Locate the cell with the specified text and output its [x, y] center coordinate. 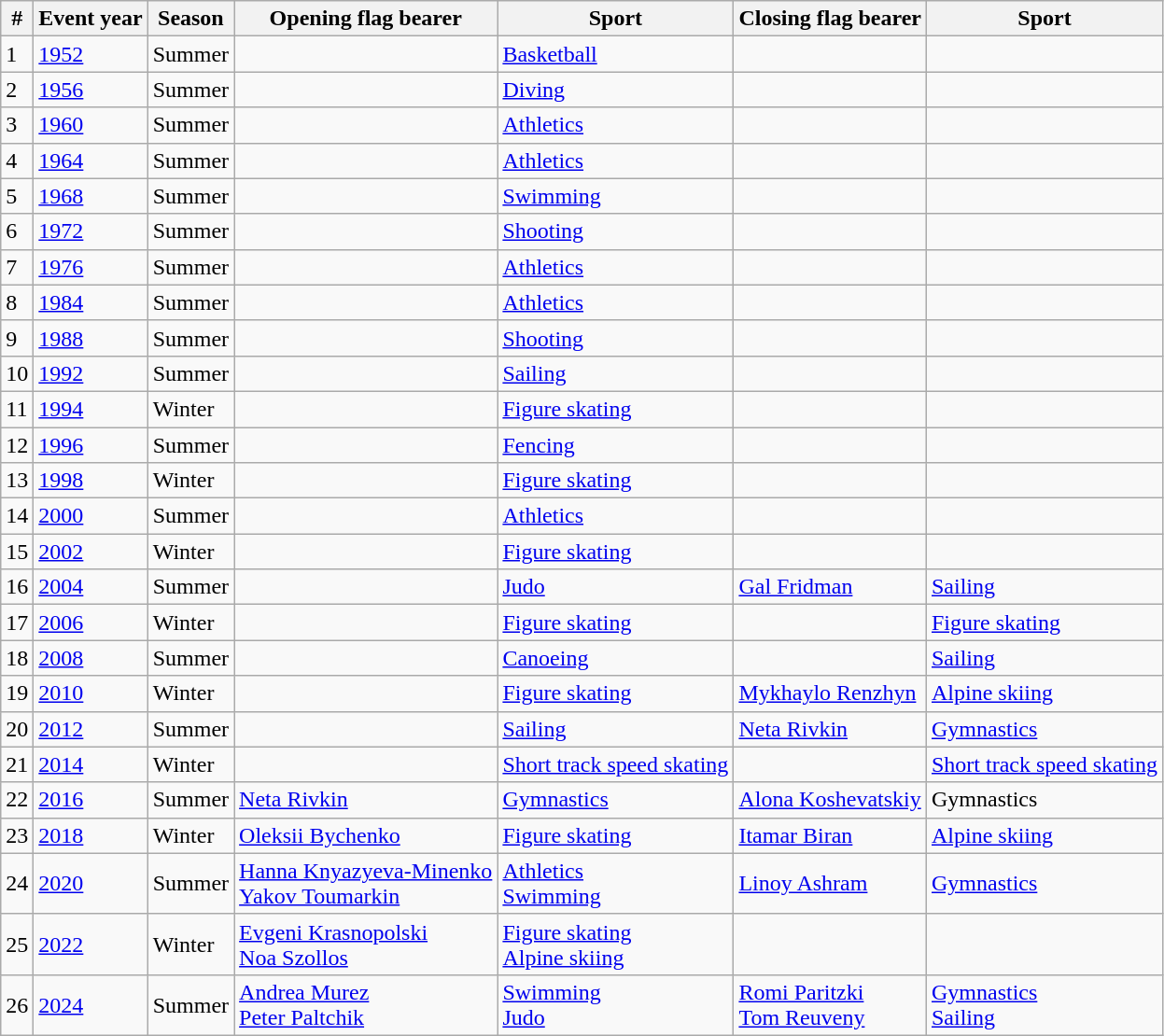
4 [17, 161]
Judo [616, 587]
26 [17, 1004]
Canoeing [616, 658]
Hanna Knyazyeva-Minenko Yakov Toumarkin [366, 883]
11 [17, 409]
1998 [91, 481]
1972 [91, 231]
21 [17, 764]
Basketball [616, 54]
8 [17, 302]
3 [17, 125]
1988 [91, 338]
25 [17, 945]
19 [17, 693]
Romi Paritzki Tom Reuveny [831, 1004]
Closing flag bearer [831, 19]
16 [17, 587]
2002 [91, 552]
1996 [91, 445]
2004 [91, 587]
2014 [91, 764]
17 [17, 623]
9 [17, 338]
Swimming [616, 196]
# [17, 19]
Figure skating Alpine skiing [616, 945]
1968 [91, 196]
Itamar Biran [831, 835]
Event year [91, 19]
20 [17, 729]
Linoy Ashram [831, 883]
2008 [91, 658]
Athletics Swimming [616, 883]
Diving [616, 90]
24 [17, 883]
1976 [91, 267]
Swimming Judo [616, 1004]
Andrea Murez Peter Paltchik [366, 1004]
2010 [91, 693]
Fencing [616, 445]
1992 [91, 373]
2 [17, 90]
1994 [91, 409]
22 [17, 800]
23 [17, 835]
Oleksii Bychenko [366, 835]
1 [17, 54]
2018 [91, 835]
Season [190, 19]
5 [17, 196]
1984 [91, 302]
Mykhaylo Renzhyn [831, 693]
2016 [91, 800]
6 [17, 231]
14 [17, 516]
2022 [91, 945]
1952 [91, 54]
2012 [91, 729]
Opening flag bearer [366, 19]
2020 [91, 883]
2006 [91, 623]
13 [17, 481]
2024 [91, 1004]
1964 [91, 161]
18 [17, 658]
1956 [91, 90]
12 [17, 445]
Alona Koshevatskiy [831, 800]
Gal Fridman [831, 587]
Evgeni KrasnopolskiNoa Szollos [366, 945]
10 [17, 373]
Gymnastics Sailing [1044, 1004]
1960 [91, 125]
15 [17, 552]
2000 [91, 516]
7 [17, 267]
